Scan for the cell matching the given text and deliver its [x, y] coordinate at center. 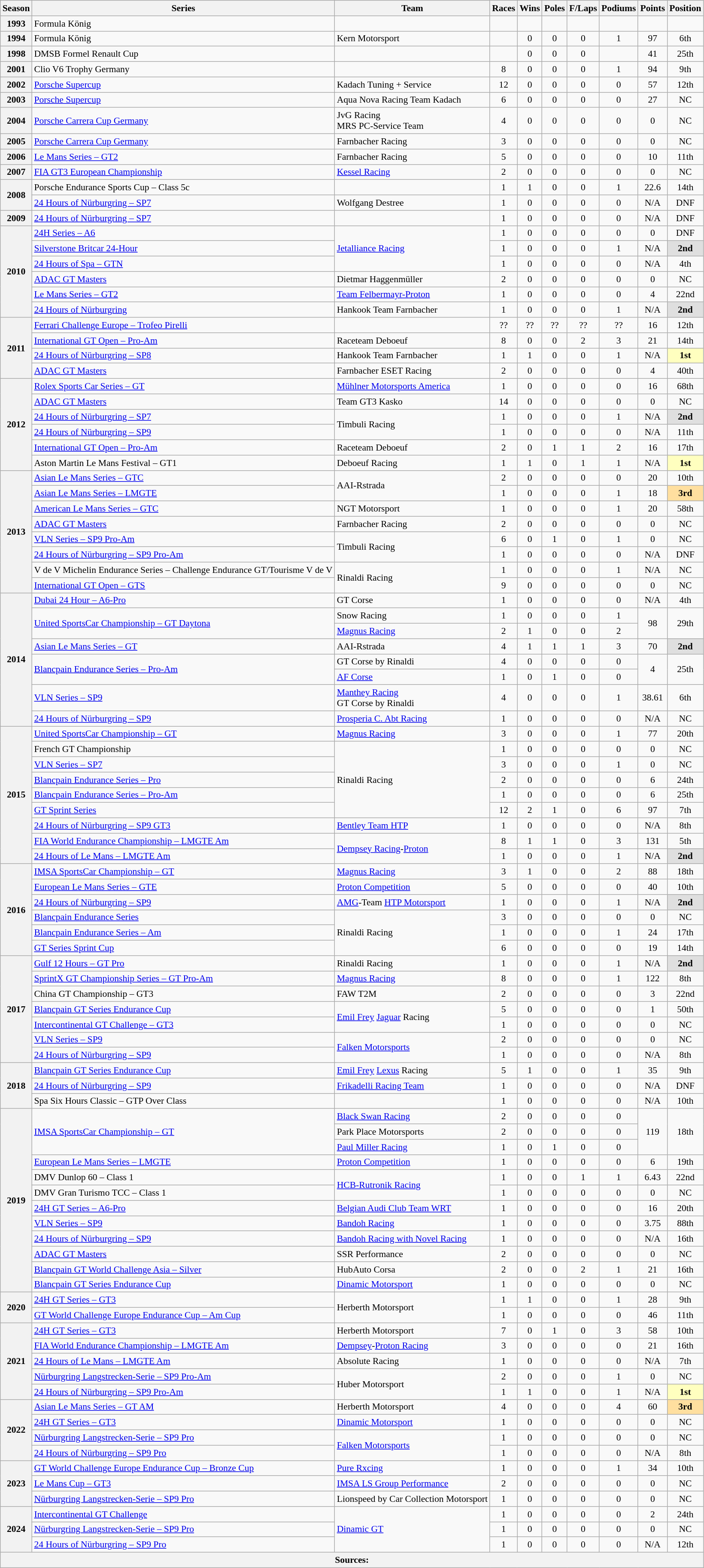
GT Sprint Series [183, 810]
60 [652, 1407]
2001 [16, 70]
77 [652, 734]
Jetalliance Racing [412, 248]
40th [685, 371]
Rolex Sports Car Series – GT [183, 387]
35 [652, 1071]
14 [504, 402]
Ferrari Challenge Europe – Trofeo Pirelli [183, 325]
International GT Open – GTS [183, 585]
Dubai 24 Hour – A6-Pro [183, 600]
2007 [16, 172]
AF Corse [412, 677]
2011 [16, 348]
Black Swan Racing [412, 1117]
5th [685, 841]
Poles [555, 8]
Dietmar Haggenmüller [412, 279]
Wins [530, 8]
JvG RacingMRS PC-Service Team [412, 121]
HCB-Rutronik Racing [412, 1185]
DMSB Formel Renault Cup [183, 54]
SprintX GT Championship Series – GT Pro-Am [183, 979]
Asian Le Mans Series – GT AM [183, 1407]
GT World Challenge Europe Endurance Cup – Am Cup [183, 1315]
Le Mans Cup – GT3 [183, 1484]
Aqua Nova Racing Team Kadach [412, 100]
3.75 [652, 1224]
2006 [16, 157]
Prosperia C. Abt Racing [412, 719]
24 [652, 933]
2016 [16, 910]
9 [504, 585]
2021 [16, 1361]
GT World Challenge Europe Endurance Cup – Bronze Cup [183, 1468]
Clio V6 Trophy Germany [183, 70]
Season [16, 8]
58 [652, 1331]
Team GT3 Kasko [412, 402]
European Le Mans Series – GTE [183, 887]
122 [652, 979]
2024 [16, 1530]
Bandoh Racing [412, 1224]
29th [685, 624]
24 Hours of Nürburgring [183, 310]
2017 [16, 1009]
Dempsey-Proton Racing [412, 1346]
24H GT Series – A6-Pro [183, 1208]
GT Series Sprint Cup [183, 948]
46 [652, 1315]
FIA GT3 European Championship [183, 172]
United SportsCar Championship – GT [183, 734]
GT Corse by Rinaldi [412, 662]
2012 [16, 425]
American Le Mans Series – GTC [183, 509]
1993 [16, 24]
HubAuto Corsa [412, 1270]
China GT Championship – GT3 [183, 994]
Paul Miller Racing [412, 1147]
24H Series – A6 [183, 233]
57 [652, 85]
2022 [16, 1430]
Races [504, 8]
94 [652, 70]
European Le Mans Series – LMGTE [183, 1162]
Emil Frey Lexus Racing [412, 1071]
Blancpain GT World Challenge Asia – Silver [183, 1270]
Mühlner Motorsports America [412, 387]
2005 [16, 142]
10 [652, 157]
Spa Six Hours Classic – GTP Over Class [183, 1101]
18 [652, 493]
Park Place Motorsports [412, 1132]
19 [652, 948]
68th [685, 387]
24 Hours of Nürburgring – SP8 [183, 356]
22.6 [652, 188]
24 Hours of Nürburgring – SP9 GT3 [183, 826]
Emil Frey Jaguar Racing [412, 1017]
Deboeuf Racing [412, 463]
Asian Le Mans Series – GTC [183, 478]
2003 [16, 100]
28 [652, 1300]
Silverstone Britcar 24-Hour [183, 249]
NGT Motorsport [412, 509]
41 [652, 54]
Aston Martin Le Mans Festival – GT1 [183, 463]
DMV Gran Turismo TCC – Class 1 [183, 1193]
Absolute Racing [412, 1361]
2009 [16, 218]
2002 [16, 85]
6.43 [652, 1178]
2023 [16, 1483]
Sources: [352, 1560]
Series [183, 8]
88th [685, 1224]
Pure Rxcing [412, 1468]
Huber Motorsport [412, 1384]
2014 [16, 659]
2008 [16, 195]
88 [652, 872]
Manthey RacingGT Corse by Rinaldi [412, 697]
70 [652, 646]
34 [652, 1468]
Kern Motorsport [412, 39]
Frikadelli Racing Team [412, 1086]
2013 [16, 532]
Farnbacher ESET Racing [412, 371]
AMG-Team HTP Motorsport [412, 902]
Porsche Endurance Sports Cup – Class 5c [183, 188]
Bentley Team HTP [412, 826]
2015 [16, 795]
38.61 [652, 697]
2004 [16, 121]
Team [412, 8]
131 [652, 841]
Bandoh Racing with Novel Racing [412, 1239]
Lionspeed by Car Collection Motorsport [412, 1499]
Intercontinental GT Challenge – GT3 [183, 1025]
24 Hours of Spa – GTN [183, 264]
Asian Le Mans Series – GT [183, 646]
2018 [16, 1086]
VLN Series – SP7 [183, 764]
IMSA LS Group Performance [412, 1484]
F/Laps [583, 8]
Nürburgring Langstrecken-Serie – SP9 Pro-Am [183, 1376]
FAW T2M [412, 994]
Team Felbermayr-Proton [412, 295]
Dinamic GT [412, 1530]
VLN Series – SP9 Pro-Am [183, 539]
19th [685, 1162]
7 [504, 1331]
Belgian Audi Club Team WRT [412, 1208]
2019 [16, 1201]
27 [652, 100]
50th [685, 1009]
2010 [16, 271]
Blancpain Endurance Series [183, 917]
58th [685, 509]
1998 [16, 54]
119 [652, 1132]
SSR Performance [412, 1254]
United SportsCar Championship – GT Daytona [183, 624]
Snow Racing [412, 616]
98 [652, 624]
Podiums [619, 8]
Blancpain Endurance Series – Pro [183, 780]
Blancpain Endurance Series – Am [183, 933]
Kadach Tuning + Service [412, 85]
Asian Le Mans Series – LMGTE [183, 493]
40 [652, 887]
GT Corse [412, 600]
Dempsey Racing-Proton [412, 849]
Points [652, 8]
DMV Dunlop 60 – Class 1 [183, 1178]
Kessel Racing [412, 172]
V de V Michelin Endurance Series – Challenge Endurance GT/Tourisme V de V [183, 570]
2020 [16, 1307]
Intercontinental GT Challenge [183, 1514]
Gulf 12 Hours – GT Pro [183, 963]
French GT Championship [183, 749]
Position [685, 8]
1994 [16, 39]
Wolfgang Destree [412, 203]
